Identify which cell holds the provided text, then report its [x, y] central coordinate. 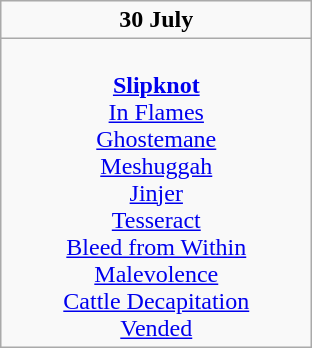
30 July [156, 20]
Slipknot In Flames Ghostemane Meshuggah Jinjer Tesseract Bleed from Within Malevolence Cattle Decapitation Vended [156, 193]
